From the cell containing the given text, extract its center point as (x, y) coordinate. 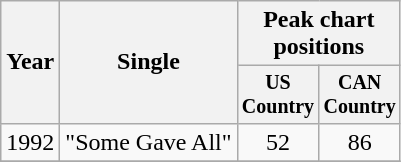
US Country (278, 94)
86 (360, 142)
"Some Gave All" (148, 142)
CAN Country (360, 94)
1992 (30, 142)
Year (30, 62)
Single (148, 62)
Peak chart positions (318, 34)
52 (278, 142)
